From the cell containing the given text, extract its center point as [x, y] coordinate. 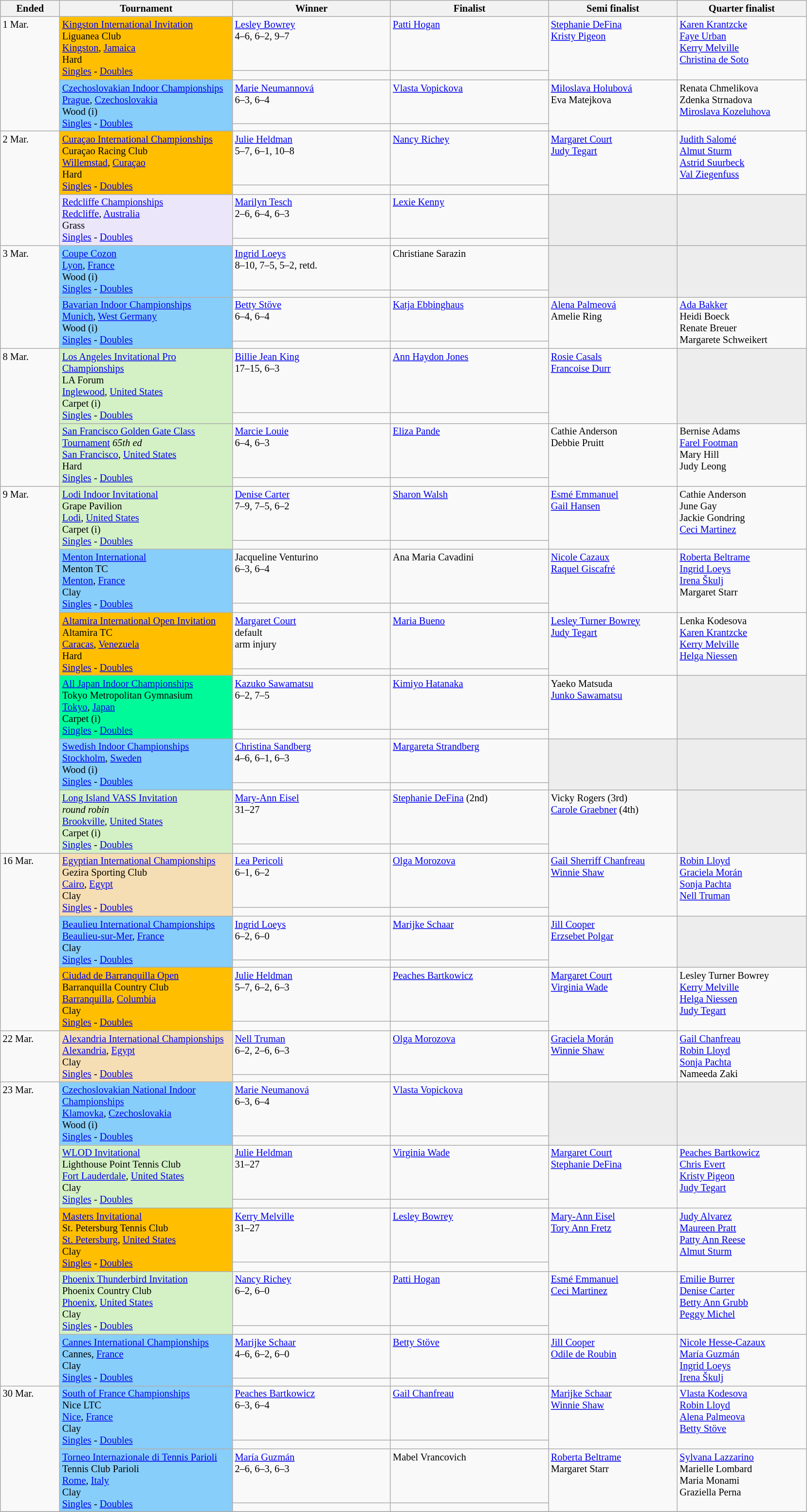
Semi finalist [613, 8]
Peaches Bartkowicz 6–3, 6–4 [312, 1413]
Swedish Indoor ChampionshipsStockholm, SwedenWood (i)Singles - Doubles [146, 764]
Renata Chmelikova Zdenka Strnadova Miroslava Kozeluhova [742, 106]
Masters InvitationalSt. Petersburg Tennis ClubSt. Petersburg, United StatesClaySingles - Doubles [146, 1240]
Curaçao International Championships Curaçao Racing ClubWillemstad, CuraçaoHardSingles - Doubles [146, 162]
Quarter finalist [742, 8]
Los Angeles Invitational Pro ChampionshipsLA ForumInglewood, United StatesCarpet (i)Singles - Doubles [146, 386]
Katja Ebbinghaus [469, 319]
Miloslava Holubová Eva Matejkova [613, 106]
Cathie Anderson Debbie Pruitt [613, 455]
Kimiyo Hatanaka [469, 702]
Nell Truman6–2, 2–6, 6–3 [312, 1052]
Nancy Richey6–2, 6–0 [312, 1298]
Jacqueline Venturino6–3, 6–4 [312, 576]
Kerry Melville31–27 [312, 1235]
All Japan Indoor ChampionshipsTokyo Metropolitan GymnasiumTokyo, JapanCarpet (i)Singles - Doubles [146, 707]
Ann Haydon Jones [469, 380]
Jill Cooper Erzsebet Polgar [613, 942]
Lesley Bowrey [469, 1235]
Finalist [469, 8]
2 Mar. [30, 188]
Phoenix Thunderbird InvitationPhoenix Country ClubPhoenix, United StatesClaySingles - Doubles [146, 1303]
Long Island VASS Invitationround robinBrookville, United StatesCarpet (i)Singles - Doubles [146, 822]
Gail Chanfreau Robin Lloyd Sonja Pachta Nameeda Zaki [742, 1056]
Betty Stöve [469, 1356]
Roberta Beltrame Margaret Starr [613, 1480]
Nancy Richey [469, 158]
Vicky Rogers (3rd) Carole Graebner (4th) [613, 822]
Stephanie DeFina Kristy Pigeon [613, 48]
Lodi Indoor InvitationalGrape PavilionLodi, United StatesCarpet (i)Singles - Doubles [146, 518]
Sharon Walsh [469, 513]
Esmé Emmanuel Ceci Martinez [613, 1303]
Marijke Schaar [469, 938]
Robin Lloyd Graciela Morán Sonja Pachta Nell Truman [742, 884]
Maria Bueno [469, 641]
Esmé Emmanuel Gail Hansen [613, 518]
Kazuko Sawamatsu 6–2, 7–5 [312, 702]
Sylvana Lazzarino Marielle Lombard Maria Monami Graziella Perna [742, 1480]
3 Mar. [30, 297]
Marie Neumannová6–3, 6–4 [312, 102]
Billie Jean King 17–15, 6–3 [312, 380]
Mary-Ann Eisel Tory Ann Fretz [613, 1240]
Jill Cooper Odile de Roubin [613, 1360]
Vlasta Kodesova Robin Lloyd Alena Palmeova Betty Stöve [742, 1417]
Lesley Bowrey 4–6, 6–2, 9–7 [312, 44]
Lesley Turner Bowrey Kerry Melville Helga Niessen Judy Tegart [742, 999]
Virginia Wade [469, 1171]
30 Mar. [30, 1449]
Margareta Strandberg [469, 760]
Kingston International Invitation Liguanea ClubKingston, JamaicaHardSingles - Doubles [146, 48]
Marijke Schaar4–6, 6–2, 6–0 [312, 1356]
WLOD InvitationalLighthouse Point Tennis ClubFort Lauderdale, United StatesClaySingles - Doubles [146, 1176]
Nicole Cazaux Raquel Giscafré [613, 581]
Emilie Burrer Denise Carter Betty Ann Grubb Peggy Michel [742, 1303]
Coupe CozonLyon, FranceWood (i)Singles - Doubles [146, 271]
Betty Stöve6–4, 6–4 [312, 319]
Bernise Adams Farel Footman Mary Hill Judy Leong [742, 455]
Ingrid Loeys 6–2, 6–0 [312, 938]
Ada Bakker Heidi Boeck Renate Breuer Margarete Schweikert [742, 323]
Julie Heldman5–7, 6–2, 6–3 [312, 994]
Mary-Ann Eisel 31–27 [312, 817]
Judy Alvarez Maureen Pratt Patty Ann Reese Almut Sturm [742, 1240]
Julie Heldman31–27 [312, 1171]
Stephanie DeFina (2nd) [469, 817]
Julie Heldman5–7, 6–1, 10–8 [312, 158]
Roberta Beltrame Ingrid Loeys Irena Škulj Margaret Starr [742, 581]
Ingrid Loeys 8–10, 7–5, 5–2, retd. [312, 268]
Marie Neumanová 6–3, 6–4 [312, 1109]
9 Mar. [30, 669]
Czechoslovakian Indoor ChampionshipsPrague, CzechoslovakiaWood (i)Singles - Doubles [146, 106]
Torneo Internazionale di Tennis ParioliTennis Club ParioliRome, ItalyClaySingles - Doubles [146, 1480]
San Francisco Golden Gate Class Tournament 65th edSan Francisco, United StatesHardSingles - Doubles [146, 455]
Karen Krantzcke Faye Urban Kerry Melville Christina de Soto [742, 48]
South of France ChampionshipsNice LTCNice, FranceClaySingles - Doubles [146, 1417]
Ended [30, 8]
Egyptian International ChampionshipsGezira Sporting ClubCairo, EgyptClaySingles - Doubles [146, 884]
Tournament [146, 8]
Redcliffe ChampionshipsRedcliffe, AustraliaGrassSingles - Doubles [146, 220]
Eliza Pande [469, 450]
Yaeko Matsuda Junko Sawamatsu [613, 707]
Denise Carter 7–9, 7–5, 6–2 [312, 513]
16 Mar. [30, 942]
Marilyn Tesch2–6, 6–4, 6–3 [312, 216]
Graciela Morán Winnie Shaw [613, 1056]
Marijke Schaar Winnie Shaw [613, 1417]
Alexandria International ChampionshipsAlexandria, EgyptClaySingles - Doubles [146, 1056]
Menton InternationalMenton TCMenton, FranceClaySingles - Doubles [146, 581]
Cannes International ChampionshipsCannes, FranceClaySingles - Doubles [146, 1360]
Winner [312, 8]
Beaulieu International Championships Beaulieu-sur-Mer, FranceClaySingles - Doubles [146, 942]
23 Mar. [30, 1234]
Nicole Hesse-Cazaux María Guzmán Ingrid Loeys Irena Škulj [742, 1360]
Peaches Bartkowicz Chris Evert Kristy Pigeon Judy Tegart [742, 1176]
Lenka Kodesova Karen Krantzcke Kerry Melville Helga Niessen [742, 644]
Cathie Anderson June Gay Jackie Gondring Ceci Martinez [742, 518]
Marcie Louie 6–4, 6–3 [312, 450]
22 Mar. [30, 1056]
Mabel Vrancovich [469, 1476]
Gail Sherriff Chanfreau Winnie Shaw [613, 884]
Christiane Sarazin [469, 268]
María Guzmán 2–6, 6–3, 6–3 [312, 1476]
Margaret Court Judy Tegart [613, 162]
1 Mar. [30, 74]
Margaret Court Virginia Wade [613, 999]
Lexie Kenny [469, 216]
Ana Maria Cavadini [469, 576]
Gail Chanfreau [469, 1413]
Margaret Court Stephanie DeFina [613, 1176]
Bavarian Indoor ChampionshipsMunich, West GermanyWood (i)Singles - Doubles [146, 323]
Altamira International Open Invitation Altamira TCCaracas, VenezuelaHardSingles - Doubles [146, 644]
Margaret Courtdefaultarm injury [312, 641]
Peaches Bartkowicz [469, 994]
Lea Pericoli 6–1, 6–2 [312, 880]
Czechoslovakian National Indoor ChampionshipsKlamovka, CzechoslovakiaWood (i)Singles - Doubles [146, 1114]
Ciudad de Barranquilla Open Barranquilla Country ClubBarranquilla, ColumbiaClaySingles - Doubles [146, 999]
Christina Sandberg 4–6, 6–1, 6–3 [312, 760]
Alena Palmeová Amelie Ring [613, 323]
Rosie Casals Francoise Durr [613, 386]
Judith Salomé Almut Sturm Astrid Suurbeck Val Ziegenfuss [742, 162]
Lesley Turner Bowrey Judy Tegart [613, 644]
8 Mar. [30, 417]
